From the cell containing the given text, extract its center point as [X, Y] coordinate. 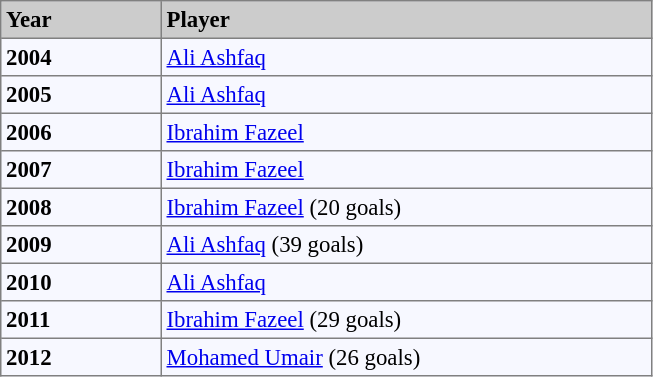
Mohamed Umair (26 goals) [406, 357]
2009 [81, 245]
2008 [81, 207]
2010 [81, 282]
2005 [81, 95]
2011 [81, 320]
2004 [81, 57]
Ibrahim Fazeel (29 goals) [406, 320]
Player [406, 20]
Year [81, 20]
Ibrahim Fazeel (20 goals) [406, 207]
2007 [81, 170]
2006 [81, 132]
2012 [81, 357]
Ali Ashfaq (39 goals) [406, 245]
